Identify which cell holds the provided text, then report its [X, Y] central coordinate. 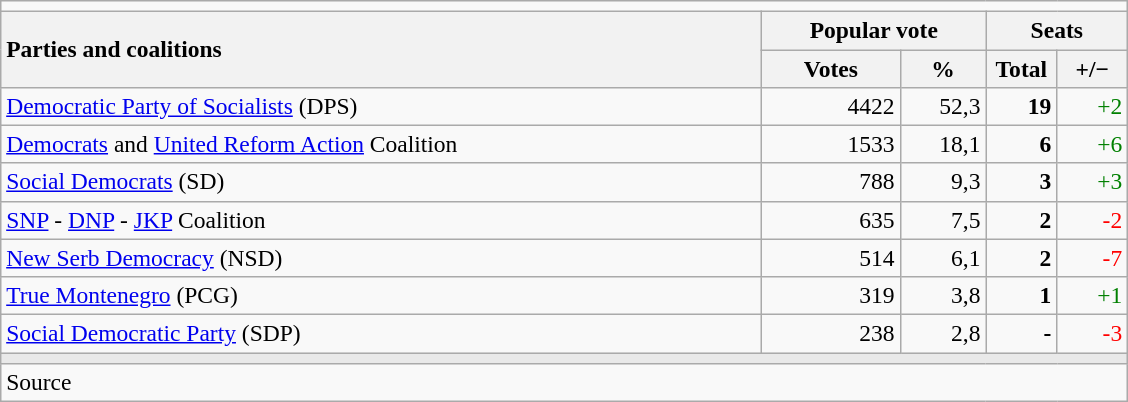
+2 [1092, 106]
Social Democrats (SD) [382, 182]
+1 [1092, 295]
Social Democratic Party (SDP) [382, 333]
514 [831, 258]
+6 [1092, 144]
Popular vote [874, 30]
1533 [831, 144]
238 [831, 333]
Source [564, 382]
-3 [1092, 333]
635 [831, 220]
52,3 [943, 106]
6,1 [943, 258]
+3 [1092, 182]
-7 [1092, 258]
% [943, 68]
Votes [831, 68]
1 [1022, 295]
Democratic Party of Socialists (DPS) [382, 106]
SNP - DNP - JKP Coalition [382, 220]
3 [1022, 182]
2,8 [943, 333]
9,3 [943, 182]
True Montenegro (PCG) [382, 295]
Total [1022, 68]
3,8 [943, 295]
Parties and coalitions [382, 49]
18,1 [943, 144]
19 [1022, 106]
New Serb Democracy (NSD) [382, 258]
Seats [1057, 30]
-2 [1092, 220]
319 [831, 295]
- [1022, 333]
7,5 [943, 220]
Democrats and United Reform Action Coalition [382, 144]
788 [831, 182]
4422 [831, 106]
6 [1022, 144]
+/− [1092, 68]
